Search for the cell housing the specified text and yield its [x, y] center coordinate. 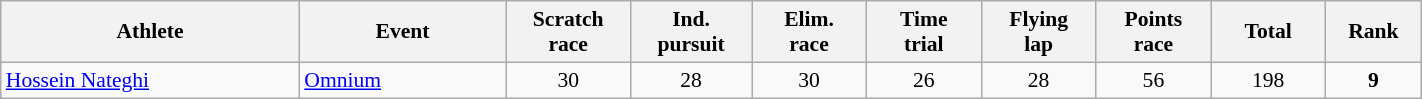
Scratchrace [568, 32]
Elim.race [810, 32]
Pointsrace [1154, 32]
Hossein Nateghi [150, 80]
26 [924, 80]
Ind.pursuit [692, 32]
Timetrial [924, 32]
Rank [1374, 32]
Total [1268, 32]
56 [1154, 80]
Omnium [402, 80]
Athlete [150, 32]
9 [1374, 80]
Flyinglap [1038, 32]
198 [1268, 80]
Event [402, 32]
